Return the (X, Y) coordinate for the center point of the cell that contains the specified text.  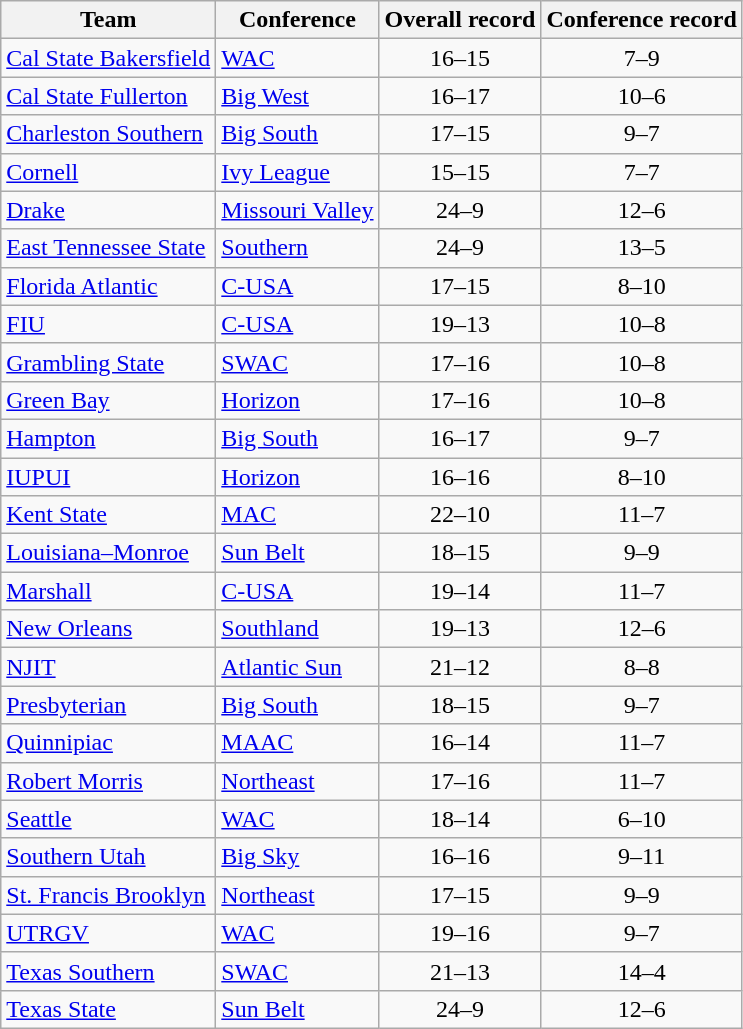
21–12 (460, 667)
13–5 (642, 248)
UTRGV (108, 933)
FIU (108, 324)
Kent State (108, 515)
7–9 (642, 58)
Team (108, 20)
19–16 (460, 933)
19–14 (460, 591)
Robert Morris (108, 781)
MAC (298, 515)
Cal State Fullerton (108, 96)
Texas Southern (108, 971)
NJIT (108, 667)
Charleston Southern (108, 134)
Southern (298, 248)
New Orleans (108, 629)
7–7 (642, 172)
Green Bay (108, 400)
Conference record (642, 20)
Southern Utah (108, 857)
Grambling State (108, 362)
Presbyterian (108, 705)
Overall record (460, 20)
St. Francis Brooklyn (108, 895)
Florida Atlantic (108, 286)
9–11 (642, 857)
Ivy League (298, 172)
16–14 (460, 743)
Drake (108, 210)
Louisiana–Monroe (108, 553)
14–4 (642, 971)
Texas State (108, 1009)
MAAC (298, 743)
Quinnipiac (108, 743)
East Tennessee State (108, 248)
Cal State Bakersfield (108, 58)
Marshall (108, 591)
Atlantic Sun (298, 667)
8–8 (642, 667)
Big West (298, 96)
21–13 (460, 971)
Seattle (108, 819)
15–15 (460, 172)
Big Sky (298, 857)
10–6 (642, 96)
22–10 (460, 515)
Hampton (108, 438)
18–14 (460, 819)
IUPUI (108, 477)
Conference (298, 20)
16–15 (460, 58)
6–10 (642, 819)
Southland (298, 629)
Missouri Valley (298, 210)
Cornell (108, 172)
